Capture the cell that displays the provided text and extract its [x, y] central coordinate. 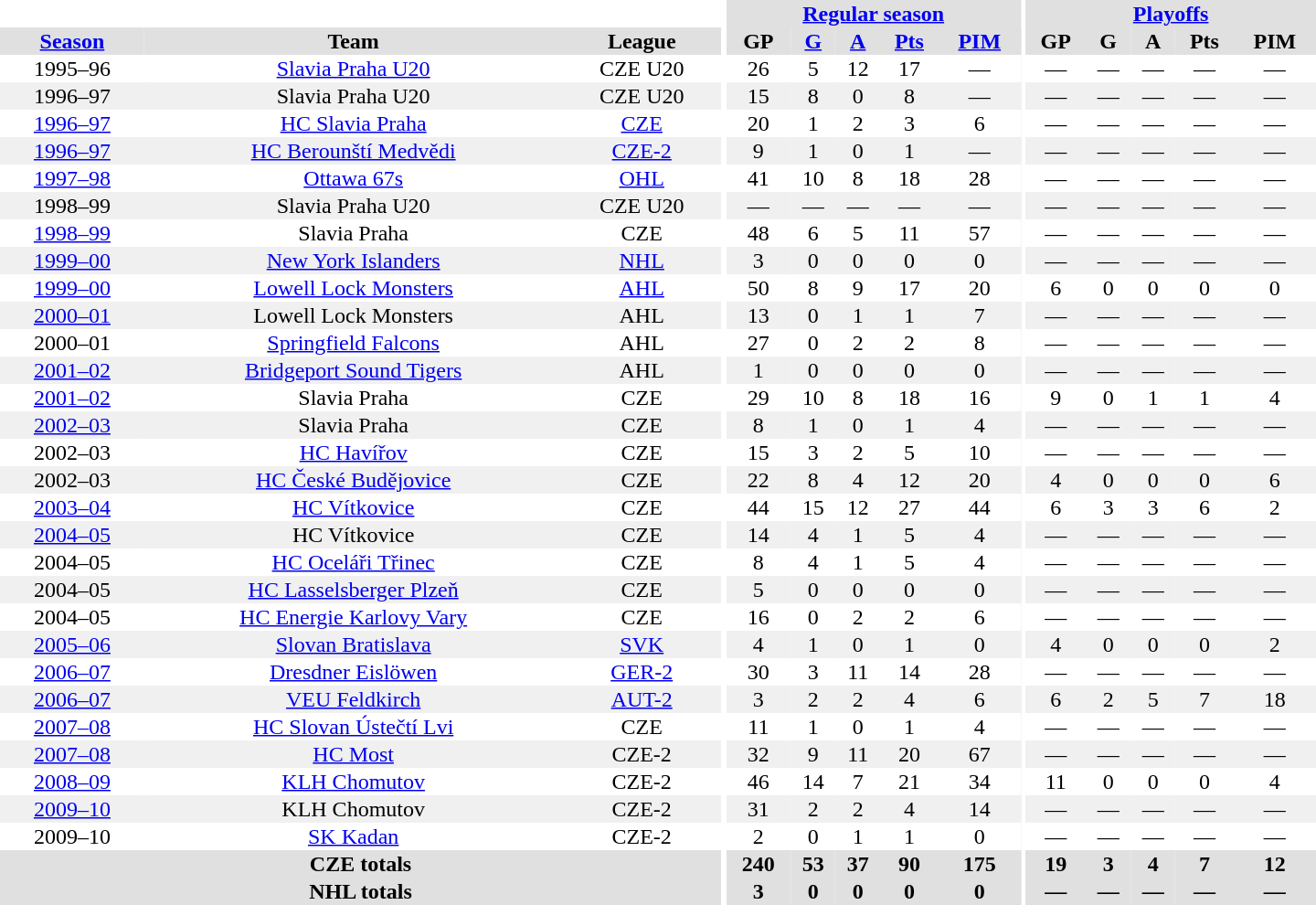
Regular season [873, 14]
HC Havířov [354, 452]
CZE totals [360, 864]
Playoffs [1171, 14]
19 [1056, 864]
HC Slovan Ústečtí Lvi [354, 727]
37 [857, 864]
Slovan Bratislava [354, 644]
30 [759, 672]
GER-2 [642, 672]
57 [980, 233]
48 [759, 233]
Ottawa 67s [354, 178]
29 [759, 398]
41 [759, 178]
HC Most [354, 754]
90 [908, 864]
HC České Budějovice [354, 480]
50 [759, 288]
HC Berounští Medvědi [354, 151]
32 [759, 754]
1995–96 [72, 69]
240 [759, 864]
SK Kadan [354, 836]
NHL totals [360, 891]
21 [908, 782]
HC Oceláři Třinec [354, 562]
22 [759, 480]
HC Lasselsberger Plzeň [354, 590]
1997–98 [72, 178]
OHL [642, 178]
League [642, 41]
AUT-2 [642, 699]
HC Slavia Praha [354, 123]
VEU Feldkirch [354, 699]
13 [759, 315]
2005–06 [72, 644]
Season [72, 41]
SVK [642, 644]
2008–09 [72, 782]
53 [813, 864]
31 [759, 809]
Springfield Falcons [354, 343]
34 [980, 782]
New York Islanders [354, 261]
Team [354, 41]
175 [980, 864]
NHL [642, 261]
Bridgeport Sound Tigers [354, 370]
HC Energie Karlovy Vary [354, 617]
Dresdner Eislöwen [354, 672]
67 [980, 754]
26 [759, 69]
46 [759, 782]
2003–04 [72, 507]
